Return the [x, y] coordinate for the center point of the cell that contains the specified text.  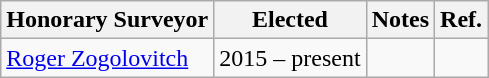
Ref. [462, 20]
Honorary Surveyor [108, 20]
2015 – present [290, 58]
Roger Zogolovitch [108, 58]
Elected [290, 20]
Notes [400, 20]
